Scan for the cell matching the given text and deliver its [x, y] coordinate at center. 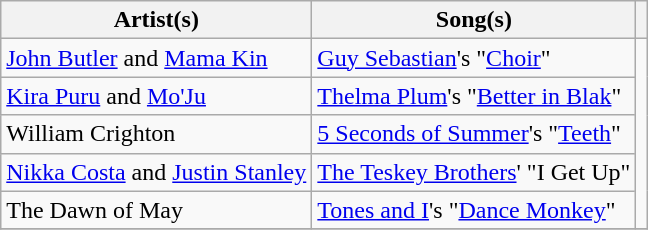
Kira Puru and Mo'Ju [156, 96]
John Butler and Mama Kin [156, 58]
Nikka Costa and Justin Stanley [156, 172]
William Crighton [156, 134]
Thelma Plum's "Better in Blak" [474, 96]
Tones and I's "Dance Monkey" [474, 210]
The Dawn of May [156, 210]
Artist(s) [156, 20]
The Teskey Brothers' "I Get Up" [474, 172]
Song(s) [474, 20]
Guy Sebastian's "Choir" [474, 58]
5 Seconds of Summer's "Teeth" [474, 134]
